Pinpoint the cell where the given text exists, returning its (x, y) midpoint coordinate. 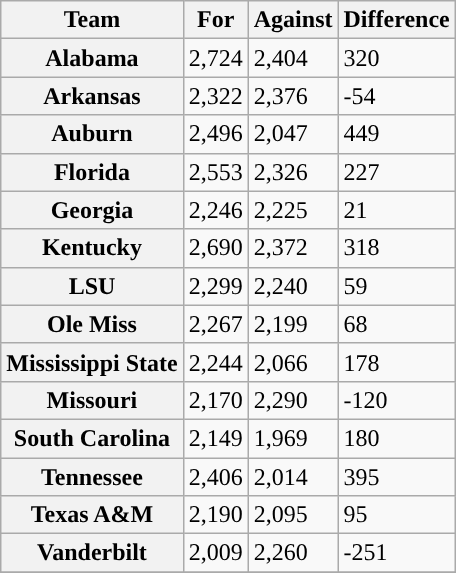
2,322 (216, 96)
2,260 (293, 553)
2,690 (216, 248)
2,724 (216, 58)
Texas A&M (92, 515)
Difference (396, 20)
2,326 (293, 172)
1,969 (293, 438)
2,246 (216, 210)
2,496 (216, 134)
-120 (396, 400)
2,170 (216, 400)
180 (396, 438)
Against (293, 20)
2,149 (216, 438)
Arkansas (92, 96)
Team (92, 20)
Ole Miss (92, 324)
-54 (396, 96)
2,406 (216, 477)
-251 (396, 553)
59 (396, 286)
2,372 (293, 248)
Missouri (92, 400)
21 (396, 210)
2,009 (216, 553)
2,290 (293, 400)
Mississippi State (92, 362)
2,095 (293, 515)
Tennessee (92, 477)
95 (396, 515)
Georgia (92, 210)
2,047 (293, 134)
2,014 (293, 477)
227 (396, 172)
2,244 (216, 362)
Vanderbilt (92, 553)
2,240 (293, 286)
2,404 (293, 58)
2,190 (216, 515)
395 (396, 477)
For (216, 20)
2,553 (216, 172)
LSU (92, 286)
68 (396, 324)
South Carolina (92, 438)
Kentucky (92, 248)
Auburn (92, 134)
178 (396, 362)
2,267 (216, 324)
449 (396, 134)
318 (396, 248)
2,376 (293, 96)
2,199 (293, 324)
2,299 (216, 286)
Alabama (92, 58)
2,225 (293, 210)
Florida (92, 172)
320 (396, 58)
2,066 (293, 362)
